Pinpoint the cell where the given text exists, returning its [X, Y] midpoint coordinate. 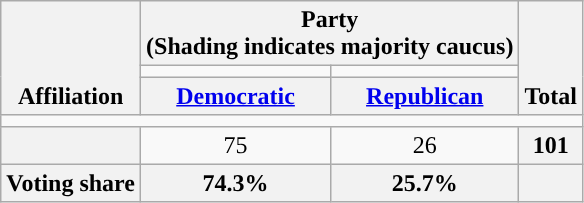
Party (Shading indicates majority caucus) [330, 34]
Total [551, 58]
25.7% [425, 183]
75 [236, 145]
74.3% [236, 183]
Democratic [236, 96]
Affiliation [71, 58]
26 [425, 145]
Voting share [71, 183]
101 [551, 145]
Republican [425, 96]
